Find where the given text appears and provide that cell's center as (x, y) coordinate. 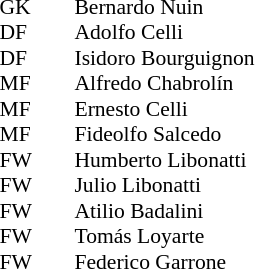
Humberto Libonatti (164, 160)
Julio Libonatti (164, 185)
Fideolfo Salcedo (164, 135)
Ernesto Celli (164, 109)
Isidoro Bourguignon (164, 58)
Atilio Badalini (164, 211)
Tomás Loyarte (164, 237)
Adolfo Celli (164, 33)
Alfredo Chabrolín (164, 83)
